Output the (x, y) coordinate of the center of the cell containing the given text.  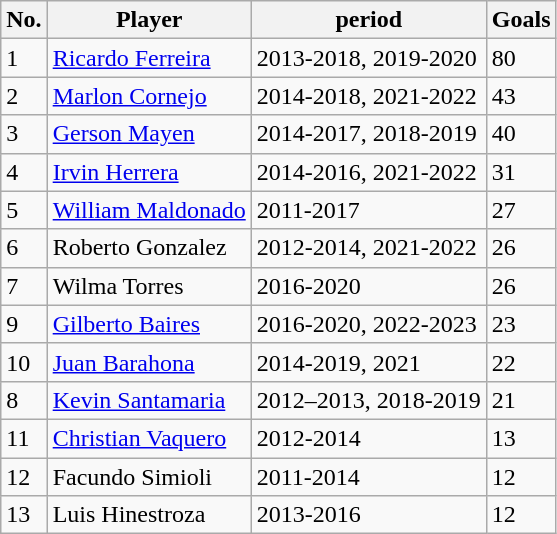
80 (521, 58)
2012-2014, 2021-2022 (368, 248)
2012–2013, 2018-2019 (368, 400)
Player (149, 20)
Goals (521, 20)
43 (521, 96)
2014-2017, 2018-2019 (368, 134)
10 (24, 362)
Ricardo Ferreira (149, 58)
Irvin Herrera (149, 172)
Kevin Santamaria (149, 400)
2014-2016, 2021-2022 (368, 172)
Christian Vaquero (149, 438)
2 (24, 96)
Luis Hinestroza (149, 515)
23 (521, 324)
2013-2018, 2019-2020 (368, 58)
Juan Barahona (149, 362)
2014-2019, 2021 (368, 362)
11 (24, 438)
Gilberto Baires (149, 324)
William Maldonado (149, 210)
9 (24, 324)
22 (521, 362)
period (368, 20)
2014-2018, 2021-2022 (368, 96)
No. (24, 20)
Facundo Simioli (149, 477)
6 (24, 248)
40 (521, 134)
3 (24, 134)
4 (24, 172)
2013-2016 (368, 515)
Marlon Cornejo (149, 96)
2011-2014 (368, 477)
7 (24, 286)
2016-2020 (368, 286)
8 (24, 400)
21 (521, 400)
27 (521, 210)
Wilma Torres (149, 286)
1 (24, 58)
31 (521, 172)
2012-2014 (368, 438)
Roberto Gonzalez (149, 248)
5 (24, 210)
2016-2020, 2022-2023 (368, 324)
Gerson Mayen (149, 134)
2011-2017 (368, 210)
